Extract the [X, Y] coordinate from the center of the cell holding the provided text.  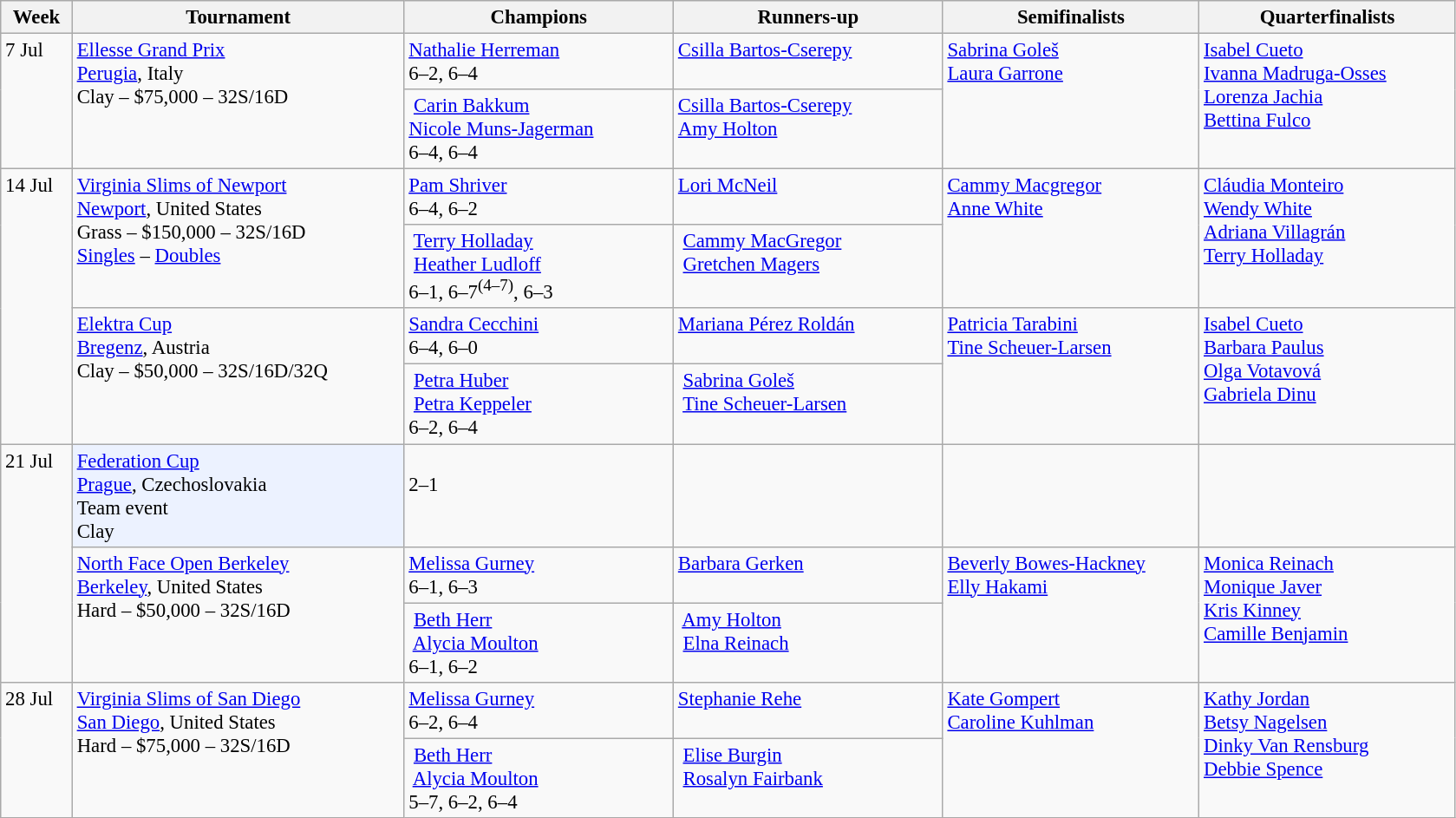
Quarterfinalists [1328, 17]
28 Jul [36, 749]
Elektra Cup Bregenz, AustriaClay – $50,000 – 32S/16D/32Q [238, 376]
Lori McNeil [808, 198]
Melissa Gurney6–1, 6–3 [539, 574]
Nathalie Herreman6–2, 6–4 [539, 62]
7 Jul [36, 101]
Champions [539, 17]
Beth Herr Alycia Moulton6–1, 6–2 [539, 643]
Cammy Macgregor Anne White [1071, 239]
Week [36, 17]
Sabrina Goleš Laura Garrone [1071, 101]
Semifinalists [1071, 17]
Elise Burgin Rosalyn Fairbank [808, 778]
Federation Cup Prague, CzechoslovakiaTeam eventClay [238, 496]
Csilla Bartos-Cserepy [808, 62]
Beverly Bowes-Hackney Elly Hakami [1071, 614]
Isabel Cueto Barbara Paulus Olga Votavová Gabriela Dinu [1328, 376]
21 Jul [36, 564]
Stephanie Rehe [808, 710]
Sabrina Goleš Tine Scheuer-Larsen [808, 404]
North Face Open Berkeley Berkeley, United StatesHard – $50,000 – 32S/16D [238, 614]
Melissa Gurney6–2, 6–4 [539, 710]
Beth Herr Alycia Moulton5–7, 6–2, 6–4 [539, 778]
Isabel Cueto Ivanna Madruga-Osses Lorenza Jachia Bettina Fulco [1328, 101]
Pam Shriver6–4, 6–2 [539, 198]
Kathy Jordan Betsy Nagelsen Dinky Van Rensburg Debbie Spence [1328, 749]
2–1 [539, 496]
Terry Holladay Heather Ludloff6–1, 6–7(4–7), 6–3 [539, 266]
14 Jul [36, 307]
Patricia Tarabini Tine Scheuer-Larsen [1071, 376]
Kate Gompert Caroline Kuhlman [1071, 749]
Monica Reinach Monique Javer Kris Kinney Camille Benjamin [1328, 614]
Tournament [238, 17]
Barbara Gerken [808, 574]
Mariana Pérez Roldán [808, 337]
Cammy MacGregor Gretchen Magers [808, 266]
Petra Huber Petra Keppeler6–2, 6–4 [539, 404]
Virginia Slims of Newport Newport, United StatesGrass – $150,000 – 32S/16D Singles – Doubles [238, 239]
Amy Holton Elna Reinach [808, 643]
Virginia Slims of San Diego San Diego, United StatesHard – $75,000 – 32S/16D [238, 749]
Cláudia Monteiro Wendy White Adriana Villagrán Terry Holladay [1328, 239]
Sandra Cecchini6–4, 6–0 [539, 337]
Carin Bakkum Nicole Muns-Jagerman6–4, 6–4 [539, 129]
Runners-up [808, 17]
Csilla Bartos-Cserepy Amy Holton [808, 129]
Ellesse Grand Prix Perugia, ItalyClay – $75,000 – 32S/16D [238, 101]
